Capture the cell that displays the provided text and extract its [X, Y] central coordinate. 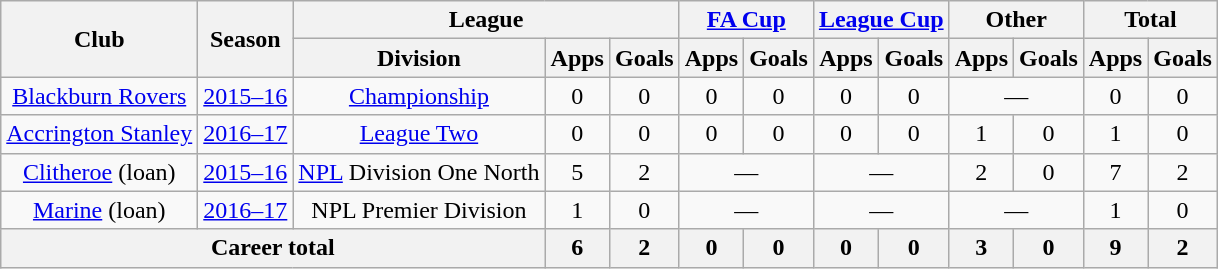
Blackburn Rovers [100, 96]
6 [577, 248]
3 [981, 248]
Other [1016, 20]
Club [100, 39]
Accrington Stanley [100, 134]
League Cup [881, 20]
Career total [273, 248]
Total [1150, 20]
Marine (loan) [100, 210]
League Two [419, 134]
Championship [419, 96]
9 [1115, 248]
NPL Premier Division [419, 210]
League [486, 20]
7 [1115, 172]
Division [419, 58]
NPL Division One North [419, 172]
Clitheroe (loan) [100, 172]
Season [246, 39]
5 [577, 172]
FA Cup [746, 20]
